Extract the (x, y) coordinate from the center of the cell holding the provided text.  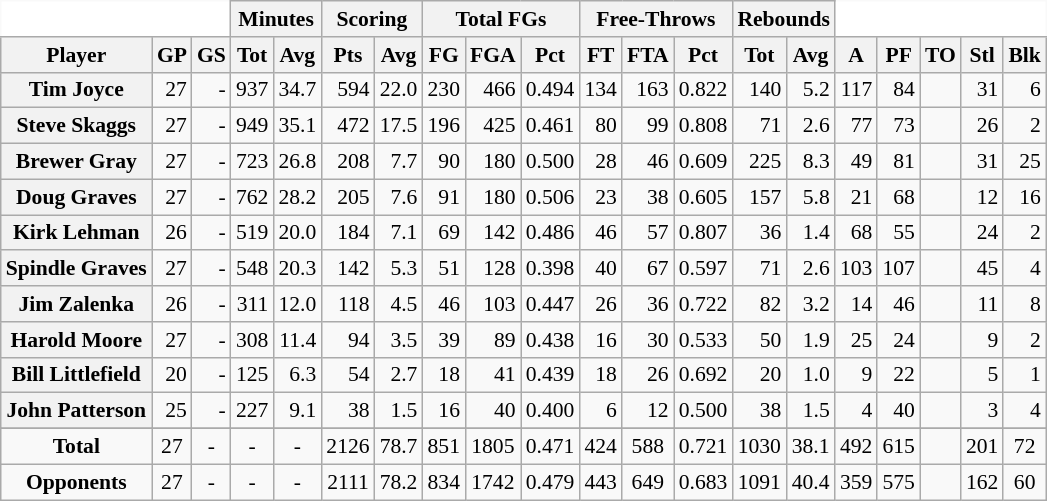
3.2 (810, 304)
308 (252, 340)
Doug Graves (76, 197)
5 (982, 375)
0.692 (704, 375)
Tim Joyce (76, 90)
1.4 (810, 233)
67 (648, 269)
311 (252, 304)
519 (252, 233)
8.3 (810, 162)
Steve Skaggs (76, 126)
34.7 (297, 90)
443 (600, 482)
208 (348, 162)
118 (348, 304)
0.461 (550, 126)
5.2 (810, 90)
0.398 (550, 269)
Total (76, 447)
39 (444, 340)
50 (759, 340)
GP (172, 55)
GS (212, 55)
1 (1024, 375)
73 (898, 126)
90 (444, 162)
57 (648, 233)
Opponents (76, 482)
548 (252, 269)
9.1 (297, 411)
0.722 (704, 304)
84 (898, 90)
949 (252, 126)
7.1 (399, 233)
0.479 (550, 482)
77 (856, 126)
22.0 (399, 90)
3 (982, 411)
162 (982, 482)
2111 (348, 482)
225 (759, 162)
723 (252, 162)
594 (348, 90)
11.4 (297, 340)
7.7 (399, 162)
A (856, 55)
163 (648, 90)
125 (252, 375)
588 (648, 447)
Brewer Gray (76, 162)
78.2 (399, 482)
Jim Zalenka (76, 304)
51 (444, 269)
834 (444, 482)
Pts (348, 55)
205 (348, 197)
38.1 (810, 447)
John Patterson (76, 411)
91 (444, 197)
49 (856, 162)
40.4 (810, 482)
2126 (348, 447)
28 (600, 162)
1742 (493, 482)
20.0 (297, 233)
117 (856, 90)
1.0 (810, 375)
0.597 (704, 269)
23 (600, 197)
Total FGs (500, 19)
FG (444, 55)
FGA (493, 55)
359 (856, 482)
0.822 (704, 90)
22 (898, 375)
0.400 (550, 411)
1030 (759, 447)
0.486 (550, 233)
3.5 (399, 340)
762 (252, 197)
0.605 (704, 197)
227 (252, 411)
0.438 (550, 340)
0.808 (704, 126)
11 (982, 304)
937 (252, 90)
Minutes (276, 19)
492 (856, 447)
28.2 (297, 197)
Kirk Lehman (76, 233)
Player (76, 55)
2.7 (399, 375)
TO (940, 55)
12.0 (297, 304)
FTA (648, 55)
0.447 (550, 304)
20.3 (297, 269)
Blk (1024, 55)
424 (600, 447)
5.3 (399, 269)
1805 (493, 447)
0.533 (704, 340)
140 (759, 90)
7.6 (399, 197)
0.494 (550, 90)
1091 (759, 482)
80 (600, 126)
72 (1024, 447)
FT (600, 55)
128 (493, 269)
649 (648, 482)
94 (348, 340)
1.9 (810, 340)
Rebounds (784, 19)
0.721 (704, 447)
35.1 (297, 126)
472 (348, 126)
0.506 (550, 197)
Bill Littlefield (76, 375)
851 (444, 447)
14 (856, 304)
Free-Throws (656, 19)
201 (982, 447)
0.683 (704, 482)
Spindle Graves (76, 269)
107 (898, 269)
30 (648, 340)
466 (493, 90)
196 (444, 126)
45 (982, 269)
4.5 (399, 304)
Harold Moore (76, 340)
17.5 (399, 126)
575 (898, 482)
21 (856, 197)
0.471 (550, 447)
6.3 (297, 375)
134 (600, 90)
89 (493, 340)
0.609 (704, 162)
425 (493, 126)
Stl (982, 55)
69 (444, 233)
41 (493, 375)
81 (898, 162)
8 (1024, 304)
Scoring (372, 19)
615 (898, 447)
55 (898, 233)
184 (348, 233)
0.439 (550, 375)
54 (348, 375)
82 (759, 304)
60 (1024, 482)
26.8 (297, 162)
157 (759, 197)
230 (444, 90)
5.8 (810, 197)
PF (898, 55)
0.807 (704, 233)
99 (648, 126)
78.7 (399, 447)
